Return the (X, Y) coordinate for the center point of the cell that contains the specified text.  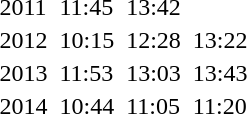
13:03 (154, 73)
10:15 (87, 40)
12:28 (154, 40)
11:53 (87, 73)
